Capture the cell that displays the provided text and extract its [x, y] central coordinate. 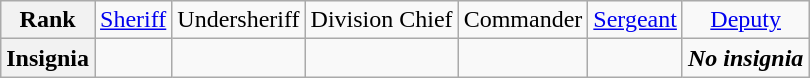
Sergeant [636, 20]
Rank [48, 20]
Undersheriff [238, 20]
Commander [523, 20]
Insignia [48, 58]
No insignia [745, 58]
Division Chief [382, 20]
Sheriff [134, 20]
Deputy [745, 20]
